Pinpoint the cell where the given text exists, returning its [X, Y] midpoint coordinate. 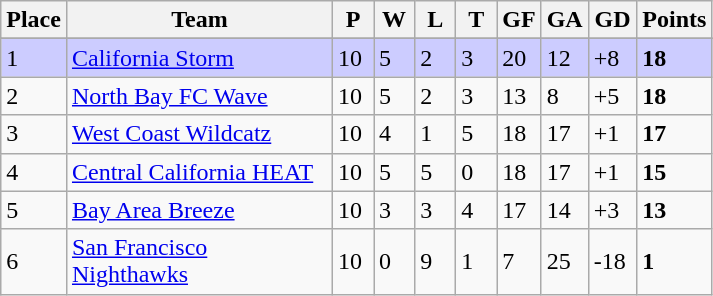
Points [674, 20]
14 [564, 210]
12 [564, 58]
Bay Area Breeze [199, 210]
P [354, 20]
Place [34, 20]
9 [436, 262]
15 [674, 172]
+3 [612, 210]
GF [519, 20]
West Coast Wildcatz [199, 134]
+5 [612, 96]
L [436, 20]
GA [564, 20]
7 [519, 262]
-18 [612, 262]
San Francisco Nighthawks [199, 262]
Central California HEAT [199, 172]
California Storm [199, 58]
25 [564, 262]
GD [612, 20]
Team [199, 20]
T [476, 20]
8 [564, 96]
North Bay FC Wave [199, 96]
6 [34, 262]
W [394, 20]
20 [519, 58]
+8 [612, 58]
